Find where the given text appears and provide that cell's center as (x, y) coordinate. 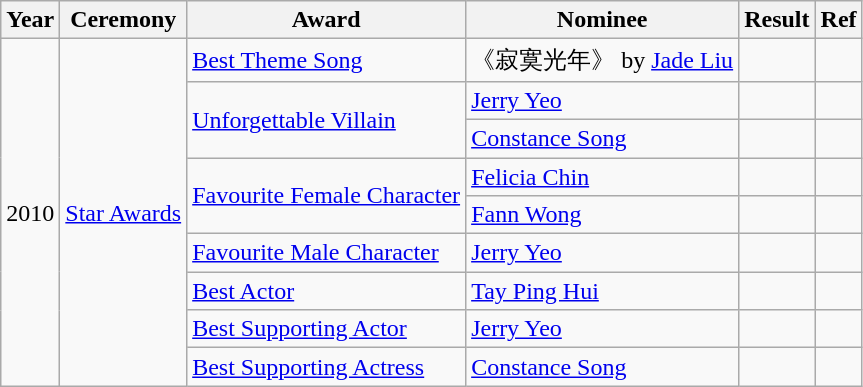
Tay Ping Hui (602, 291)
Best Supporting Actress (326, 367)
Fann Wong (602, 215)
Ref (838, 20)
Year (30, 20)
Star Awards (124, 212)
Best Actor (326, 291)
Felicia Chin (602, 177)
Best Supporting Actor (326, 329)
Favourite Male Character (326, 253)
Ceremony (124, 20)
Favourite Female Character (326, 196)
2010 (30, 212)
《寂寞光年》 by Jade Liu (602, 60)
Result (777, 20)
Best Theme Song (326, 60)
Nominee (602, 20)
Unforgettable Villain (326, 119)
Award (326, 20)
